Locate the cell with the specified text and output its (x, y) center coordinate. 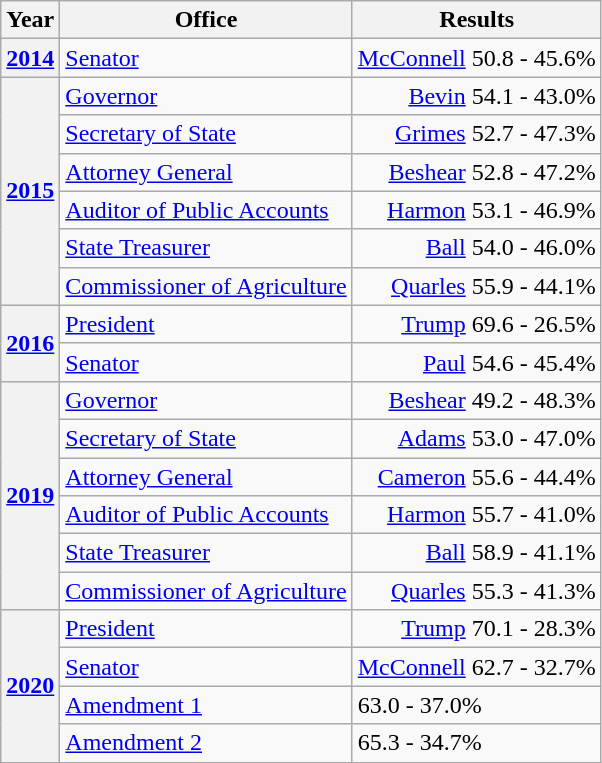
Year (30, 20)
Ball 58.9 - 41.1% (476, 553)
Amendment 1 (206, 705)
Harmon 53.1 - 46.9% (476, 210)
Results (476, 20)
2016 (30, 343)
65.3 - 34.7% (476, 743)
Bevin 54.1 - 43.0% (476, 96)
2019 (30, 495)
Amendment 2 (206, 743)
Harmon 55.7 - 41.0% (476, 515)
Grimes 52.7 - 47.3% (476, 134)
Beshear 49.2 - 48.3% (476, 400)
Quarles 55.3 - 41.3% (476, 591)
Cameron 55.6 - 44.4% (476, 477)
McConnell 62.7 - 32.7% (476, 667)
Trump 70.1 - 28.3% (476, 629)
McConnell 50.8 - 45.6% (476, 58)
63.0 - 37.0% (476, 705)
2020 (30, 686)
2015 (30, 191)
Adams 53.0 - 47.0% (476, 438)
Quarles 55.9 - 44.1% (476, 286)
Beshear 52.8 - 47.2% (476, 172)
Paul 54.6 - 45.4% (476, 362)
2014 (30, 58)
Office (206, 20)
Trump 69.6 - 26.5% (476, 324)
Ball 54.0 - 46.0% (476, 248)
